Output the [x, y] coordinate of the center of the cell containing the given text.  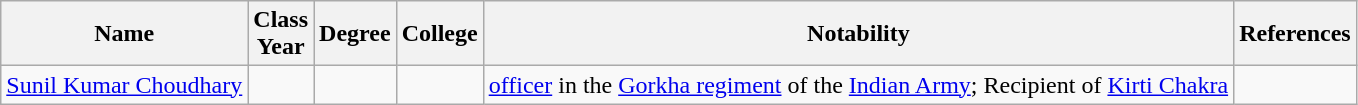
Sunil Kumar Choudhary [124, 85]
ClassYear [281, 34]
Name [124, 34]
References [1296, 34]
Degree [356, 34]
officer in the Gorkha regiment of the Indian Army; Recipient of Kirti Chakra [858, 85]
Notability [858, 34]
College [440, 34]
